Capture the cell that displays the provided text and extract its (x, y) central coordinate. 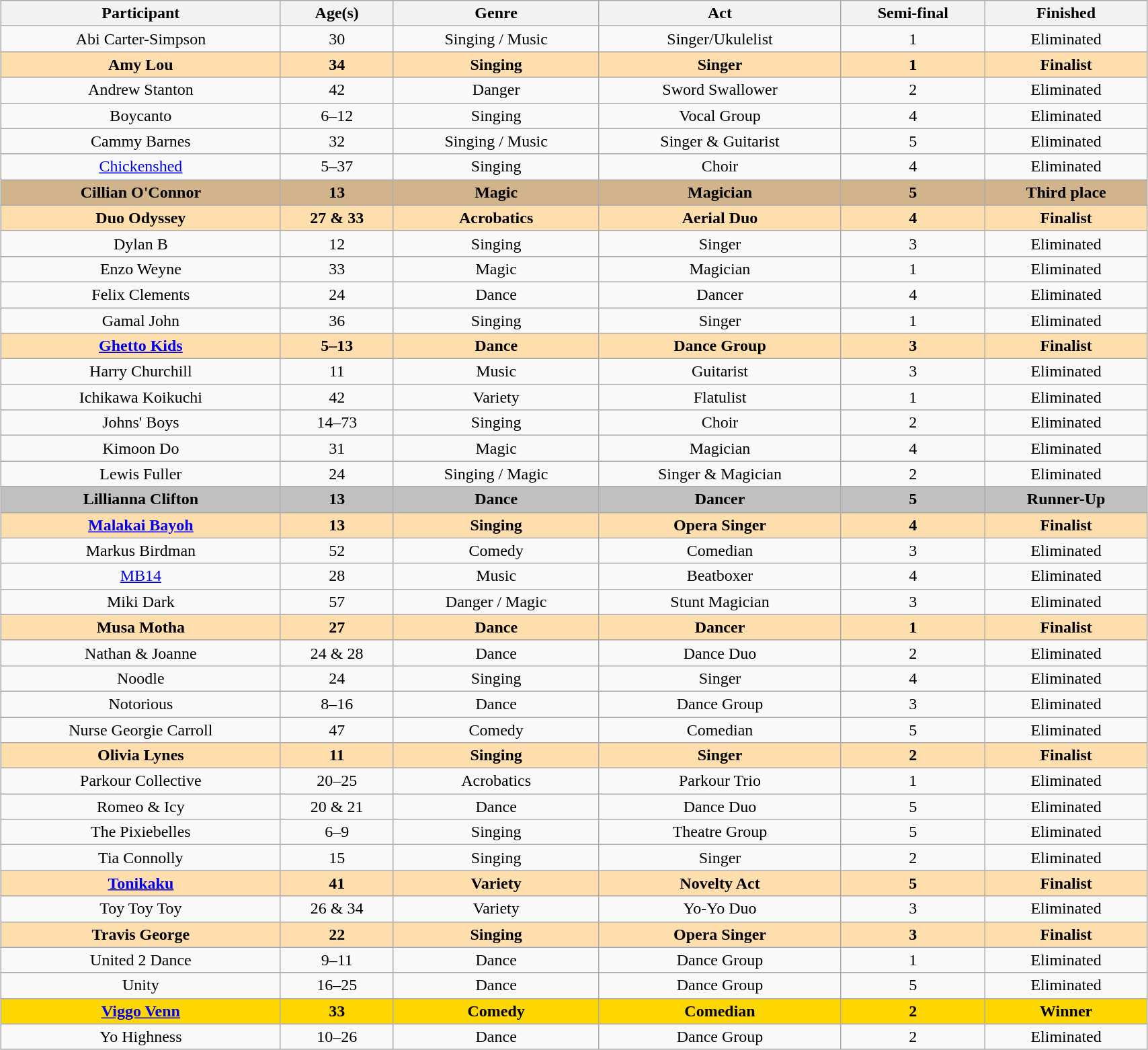
Nurse Georgie Carroll (141, 729)
15 (337, 858)
52 (337, 551)
41 (337, 883)
Nathan & Joanne (141, 653)
Ghetto Kids (141, 346)
Andrew Stanton (141, 90)
Felix Clements (141, 294)
Kimoon Do (141, 448)
Dylan B (141, 243)
Genre (496, 13)
34 (337, 65)
Parkour Trio (720, 781)
Participant (141, 13)
5–37 (337, 167)
Tia Connolly (141, 858)
47 (337, 729)
Act (720, 13)
Cillian O'Connor (141, 192)
Duo Odyssey (141, 218)
United 2 Dance (141, 960)
20–25 (337, 781)
MB14 (141, 576)
Enzo Weyne (141, 269)
Cammy Barnes (141, 141)
24 & 28 (337, 653)
27 (337, 627)
27 & 33 (337, 218)
Flatulist (720, 397)
Novelty Act (720, 883)
9–11 (337, 960)
Tonikaku (141, 883)
Travis George (141, 934)
Abi Carter-Simpson (141, 39)
57 (337, 602)
26 & 34 (337, 909)
Parkour Collective (141, 781)
Theatre Group (720, 832)
Musa Motha (141, 627)
Aerial Duo (720, 218)
Lillianna Clifton (141, 499)
Singer & Guitarist (720, 141)
30 (337, 39)
Malakai Bayoh (141, 525)
Guitarist (720, 372)
Finished (1066, 13)
Olivia Lynes (141, 756)
Yo-Yo Duo (720, 909)
Ichikawa Koikuchi (141, 397)
Sword Swallower (720, 90)
Singing / Magic (496, 474)
36 (337, 321)
Noodle (141, 678)
Amy Lou (141, 65)
31 (337, 448)
6–9 (337, 832)
Notorious (141, 704)
Markus Birdman (141, 551)
Unity (141, 985)
22 (337, 934)
28 (337, 576)
12 (337, 243)
Toy Toy Toy (141, 909)
Miki Dark (141, 602)
Yo Highness (141, 1037)
Boycanto (141, 116)
Singer/Ukulelist (720, 39)
Harry Churchill (141, 372)
10–26 (337, 1037)
Stunt Magician (720, 602)
Vocal Group (720, 116)
32 (337, 141)
The Pixiebelles (141, 832)
16–25 (337, 985)
Runner-Up (1066, 499)
Third place (1066, 192)
Age(s) (337, 13)
Johns' Boys (141, 423)
Winner (1066, 1011)
Romeo & Icy (141, 807)
Lewis Fuller (141, 474)
14–73 (337, 423)
Chickenshed (141, 167)
Singer & Magician (720, 474)
Gamal John (141, 321)
Beatboxer (720, 576)
8–16 (337, 704)
6–12 (337, 116)
Danger / Magic (496, 602)
Semi-final (913, 13)
20 & 21 (337, 807)
5–13 (337, 346)
Viggo Venn (141, 1011)
Danger (496, 90)
